Find where the given text appears and provide that cell's center as [x, y] coordinate. 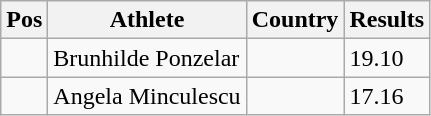
19.10 [387, 58]
Angela Minculescu [147, 96]
Results [387, 20]
Brunhilde Ponzelar [147, 58]
17.16 [387, 96]
Athlete [147, 20]
Country [295, 20]
Pos [24, 20]
